Detect which cell encompasses the target text, then output its [x, y] center coordinate. 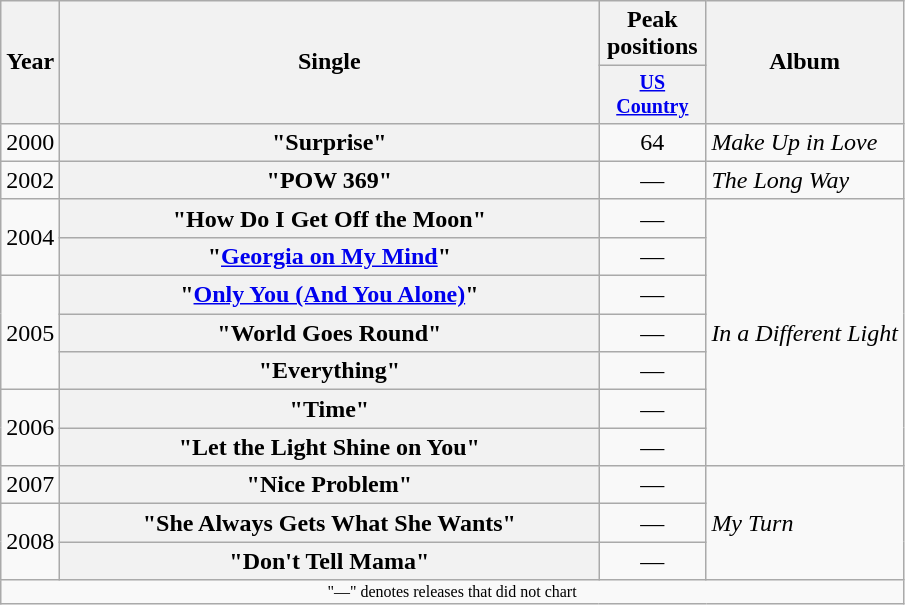
2008 [30, 542]
"POW 369" [330, 180]
"World Goes Round" [330, 333]
"Let the Light Shine on You" [330, 447]
"Surprise" [330, 142]
Peakpositions [652, 34]
2004 [30, 237]
"—" denotes releases that did not chart [452, 592]
2000 [30, 142]
"Time" [330, 409]
Album [805, 62]
2002 [30, 180]
"Only You (And You Alone)" [330, 295]
The Long Way [805, 180]
"How Do I Get Off the Moon" [330, 218]
64 [652, 142]
Year [30, 62]
Single [330, 62]
"Everything" [330, 371]
2005 [30, 333]
2006 [30, 428]
"Georgia on My Mind" [330, 256]
"She Always Gets What She Wants" [330, 523]
In a Different Light [805, 332]
"Nice Problem" [330, 485]
My Turn [805, 523]
"Don't Tell Mama" [330, 561]
Make Up in Love [805, 142]
2007 [30, 485]
US Country [652, 94]
